Detect which cell encompasses the target text, then output its [x, y] center coordinate. 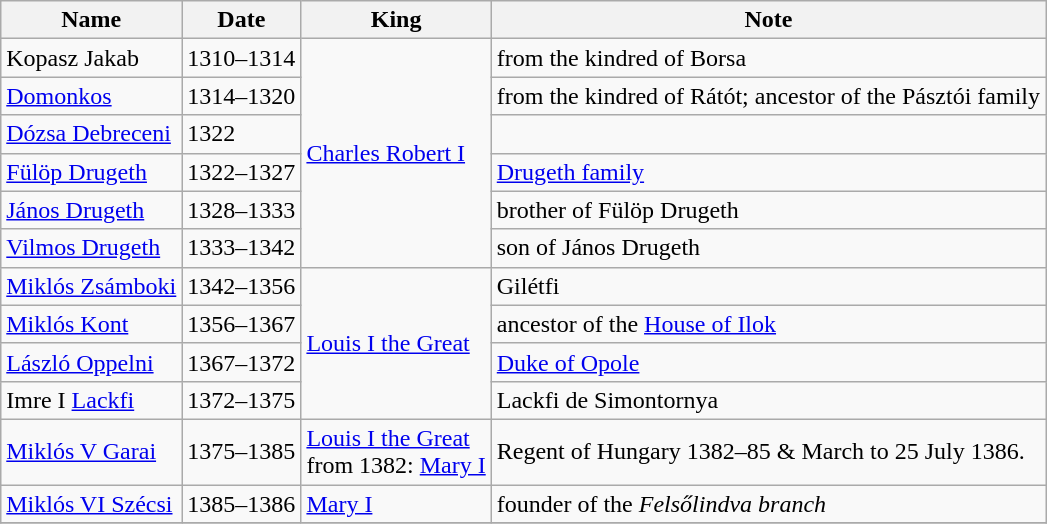
ancestor of the House of Ilok [768, 324]
son of János Drugeth [768, 248]
1342–1356 [242, 286]
Note [768, 20]
Fülöp Drugeth [92, 172]
Louis I the Great [396, 343]
1367–1372 [242, 362]
Duke of Opole [768, 362]
founder of the Felsőlindva branch [768, 503]
1310–1314 [242, 58]
Miklós VI Szécsi [92, 503]
János Drugeth [92, 210]
Vilmos Drugeth [92, 248]
Drugeth family [768, 172]
brother of Fülöp Drugeth [768, 210]
1333–1342 [242, 248]
1375–1385 [242, 452]
Mary I [396, 503]
Kopasz Jakab [92, 58]
1328–1333 [242, 210]
Dózsa Debreceni [92, 134]
Miklós Kont [92, 324]
Regent of Hungary 1382–85 & March to 25 July 1386. [768, 452]
1385–1386 [242, 503]
Name [92, 20]
Date [242, 20]
Miklós V Garai [92, 452]
1322 [242, 134]
Charles Robert I [396, 153]
King [396, 20]
from the kindred of Borsa [768, 58]
1372–1375 [242, 400]
Miklós Zsámboki [92, 286]
Louis I the Greatfrom 1382: Mary I [396, 452]
Imre I Lackfi [92, 400]
László Oppelni [92, 362]
1356–1367 [242, 324]
Gilétfi [768, 286]
Lackfi de Simontornya [768, 400]
1322–1327 [242, 172]
from the kindred of Rátót; ancestor of the Pásztói family [768, 96]
Domonkos [92, 96]
1314–1320 [242, 96]
